Capture the cell that displays the provided text and extract its (x, y) central coordinate. 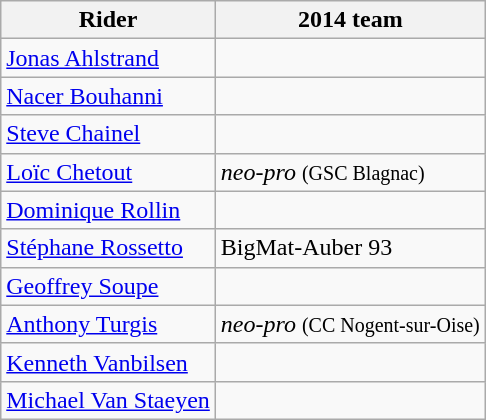
Geoffrey Soupe (108, 286)
neo-pro (GSC Blagnac) (350, 172)
Nacer Bouhanni (108, 96)
Dominique Rollin (108, 210)
Anthony Turgis (108, 324)
Kenneth Vanbilsen (108, 362)
BigMat-Auber 93 (350, 248)
Loïc Chetout (108, 172)
Steve Chainel (108, 134)
Michael Van Staeyen (108, 400)
2014 team (350, 20)
neo-pro (CC Nogent-sur-Oise) (350, 324)
Jonas Ahlstrand (108, 58)
Stéphane Rossetto (108, 248)
Rider (108, 20)
